Provide the [X, Y] coordinate of the cell's center where the given text is located.  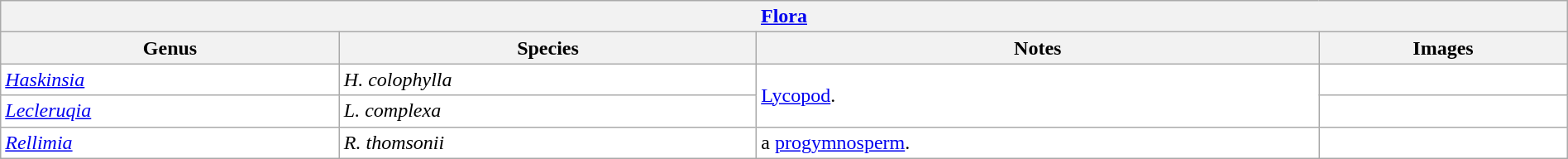
Flora [784, 17]
Notes [1038, 48]
Haskinsia [170, 79]
Rellimia [170, 142]
Lycopod. [1038, 95]
H. colophylla [547, 79]
a progymnosperm. [1038, 142]
Lecleruqia [170, 111]
Genus [170, 48]
L. complexa [547, 111]
Species [547, 48]
R. thomsonii [547, 142]
Images [1443, 48]
